Provide the (x, y) coordinate of the cell's center where the given text is located.  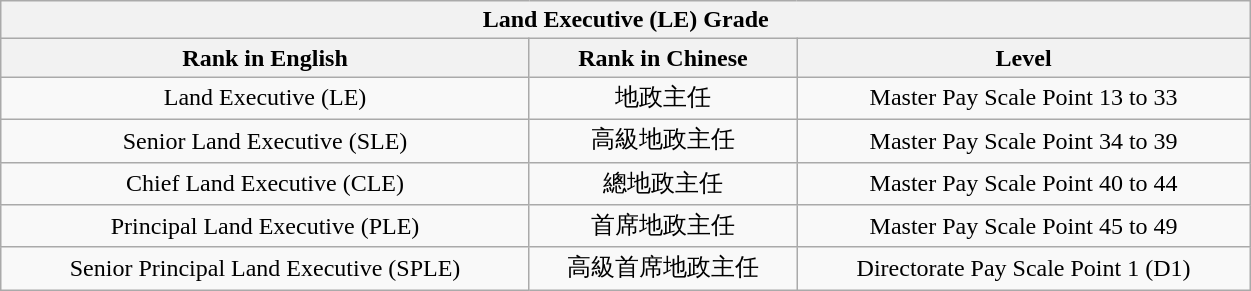
高級地政主任 (662, 140)
Senior Land Executive (SLE) (266, 140)
Master Pay Scale Point 40 to 44 (1024, 184)
Master Pay Scale Point 13 to 33 (1024, 98)
Rank in Chinese (662, 58)
總地政主任 (662, 184)
Level (1024, 58)
Master Pay Scale Point 34 to 39 (1024, 140)
Master Pay Scale Point 45 to 49 (1024, 226)
地政主任 (662, 98)
Directorate Pay Scale Point 1 (D1) (1024, 268)
Land Executive (LE) Grade (626, 20)
Land Executive (LE) (266, 98)
Chief Land Executive (CLE) (266, 184)
首席地政主任 (662, 226)
Senior Principal Land Executive (SPLE) (266, 268)
Rank in English (266, 58)
Principal Land Executive (PLE) (266, 226)
高級首席地政主任 (662, 268)
